Output the (X, Y) coordinate of the center of the cell containing the given text.  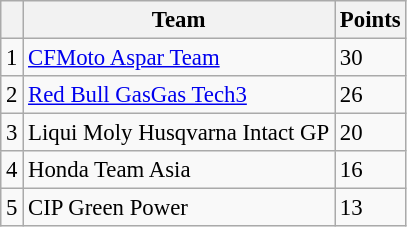
Liqui Moly Husqvarna Intact GP (179, 133)
16 (370, 170)
26 (370, 95)
CIP Green Power (179, 208)
20 (370, 133)
1 (12, 58)
5 (12, 208)
4 (12, 170)
Team (179, 20)
Points (370, 20)
2 (12, 95)
3 (12, 133)
13 (370, 208)
30 (370, 58)
Red Bull GasGas Tech3 (179, 95)
CFMoto Aspar Team (179, 58)
Honda Team Asia (179, 170)
